Pinpoint the cell where the given text exists, returning its (x, y) midpoint coordinate. 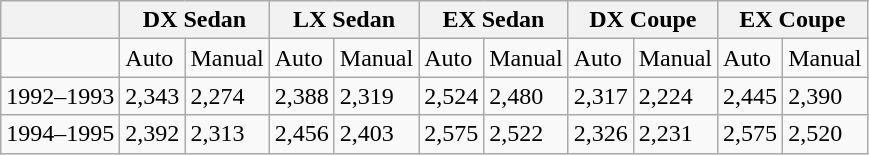
2,524 (452, 96)
2,390 (825, 96)
EX Sedan (494, 20)
EX Coupe (792, 20)
2,326 (600, 134)
DX Coupe (642, 20)
2,480 (526, 96)
LX Sedan (344, 20)
2,392 (152, 134)
2,343 (152, 96)
2,319 (376, 96)
2,456 (302, 134)
DX Sedan (194, 20)
2,274 (227, 96)
2,313 (227, 134)
2,388 (302, 96)
2,445 (750, 96)
2,520 (825, 134)
1992–1993 (60, 96)
2,403 (376, 134)
2,231 (675, 134)
2,224 (675, 96)
1994–1995 (60, 134)
2,522 (526, 134)
2,317 (600, 96)
